Extract the [x, y] coordinate from the center of the cell holding the provided text.  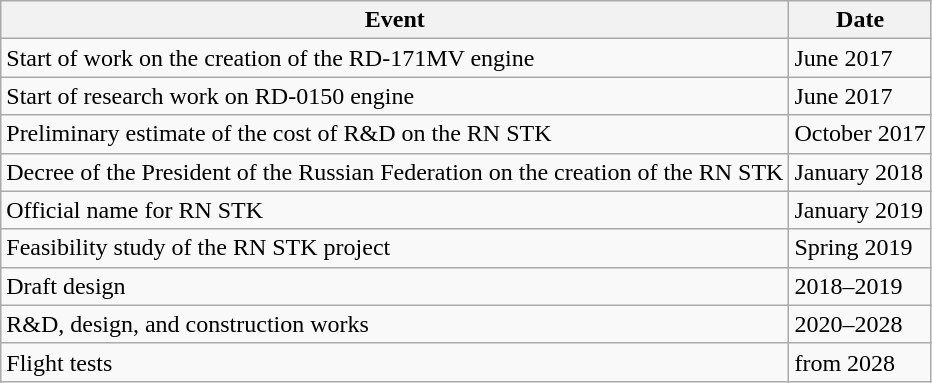
2018–2019 [860, 286]
Official name for RN STK [395, 210]
Draft design [395, 286]
Feasibility study of the RN STK project [395, 248]
Date [860, 20]
from 2028 [860, 362]
October 2017 [860, 134]
Start of work on the creation of the RD-171MV engine [395, 58]
Flight tests [395, 362]
Start of research work on RD-0150 engine [395, 96]
January 2019 [860, 210]
Spring 2019 [860, 248]
Decree of the President of the Russian Federation on the creation of the RN STK [395, 172]
Preliminary estimate of the cost of R&D on the RN STK [395, 134]
2020–2028 [860, 324]
R&D, design, and construction works [395, 324]
Event [395, 20]
January 2018 [860, 172]
